Locate the cell with the specified text and output its [x, y] center coordinate. 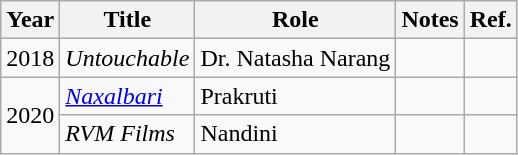
Year [30, 20]
Prakruti [296, 96]
Notes [430, 20]
RVM Films [128, 134]
Naxalbari [128, 96]
Untouchable [128, 58]
2018 [30, 58]
Ref. [490, 20]
Dr. Natasha Narang [296, 58]
Nandini [296, 134]
Title [128, 20]
Role [296, 20]
2020 [30, 115]
